Pinpoint the cell where the given text exists, returning its (X, Y) midpoint coordinate. 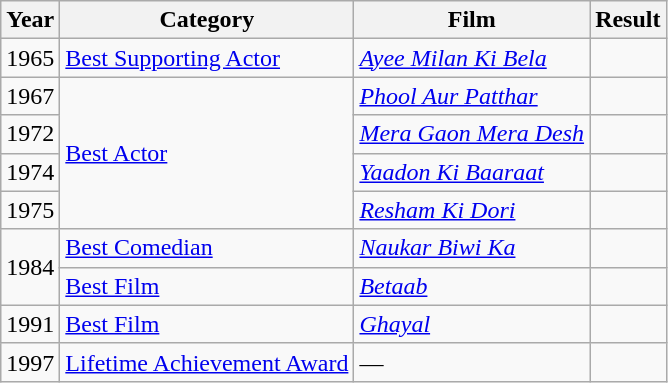
Best Supporting Actor (207, 58)
1997 (30, 362)
Best Actor (207, 153)
1967 (30, 96)
— (472, 362)
1975 (30, 210)
Year (30, 20)
Best Comedian (207, 248)
1965 (30, 58)
Phool Aur Patthar (472, 96)
Ghayal (472, 324)
1984 (30, 267)
1974 (30, 172)
Film (472, 20)
1972 (30, 134)
1991 (30, 324)
Ayee Milan Ki Bela (472, 58)
Category (207, 20)
Naukar Biwi Ka (472, 248)
Yaadon Ki Baaraat (472, 172)
Mera Gaon Mera Desh (472, 134)
Resham Ki Dori (472, 210)
Betaab (472, 286)
Lifetime Achievement Award (207, 362)
Result (628, 20)
